Return [x, y] of the center of cell containing provided text 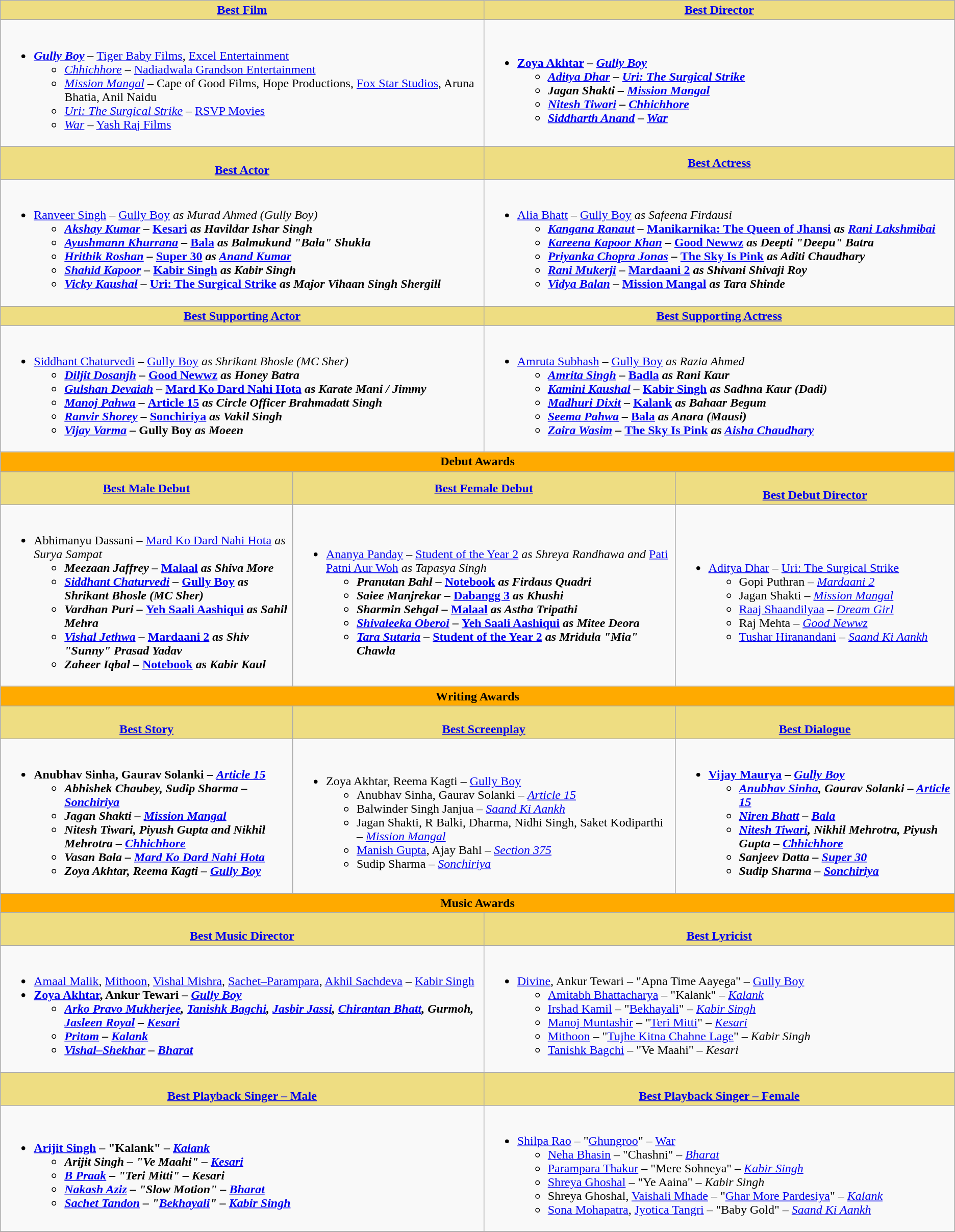
Best Dialogue [815, 722]
Best Playback Singer – Female [719, 1089]
Best Music Director [242, 929]
Best Film [242, 10]
Best Debut Director [815, 488]
Best Actor [242, 163]
Best Lyricist [719, 929]
Debut Awards [477, 462]
Zoya Akhtar – Gully BoyAditya Dhar – Uri: The Surgical StrikeJagan Shakti – Mission MangalNitesh Tiwari – ChhichhoreSiddharth Anand – War [719, 83]
Writing Awards [477, 696]
Best Supporting Actress [719, 316]
Best Screenplay [484, 722]
Best Female Debut [484, 488]
Best Male Debut [147, 488]
Best Story [147, 722]
Best Playback Singer – Male [242, 1089]
Best Director [719, 10]
Music Awards [477, 902]
Best Supporting Actor [242, 316]
Best Actress [719, 163]
